Determine the [x, y] coordinate at the center of the cell enclosing the given text.  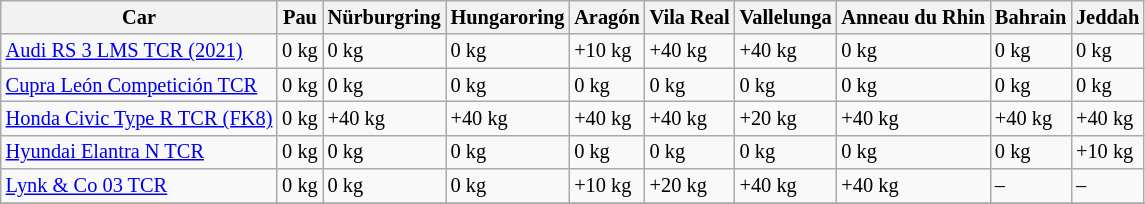
Car [140, 17]
Vallelunga [786, 17]
Hyundai Elantra N TCR [140, 152]
Lynk & Co 03 TCR [140, 186]
Anneau du Rhin [913, 17]
Honda Civic Type R TCR (FK8) [140, 118]
Hungaroring [508, 17]
Aragón [606, 17]
Cupra León Competición TCR [140, 85]
Pau [300, 17]
Audi RS 3 LMS TCR (2021) [140, 51]
Nürburgring [384, 17]
Jeddah [1108, 17]
Bahrain [1030, 17]
Vila Real [690, 17]
